Pinpoint the cell where the given text exists, returning its [X, Y] midpoint coordinate. 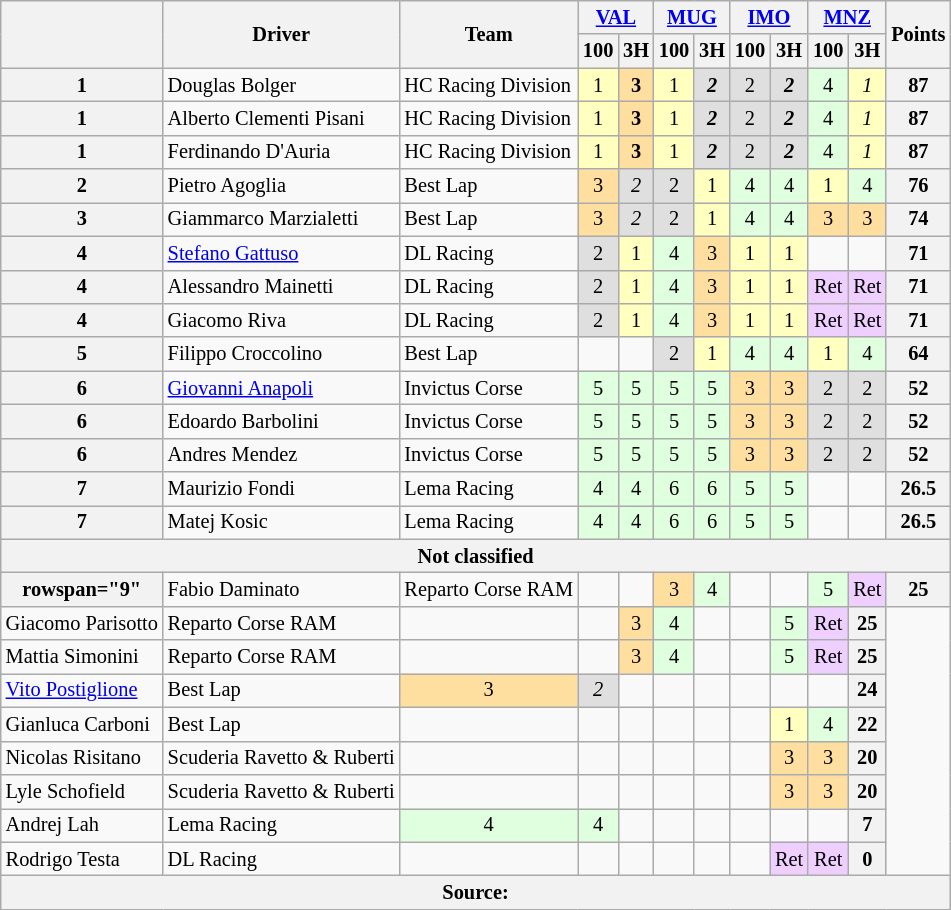
76 [918, 186]
Giammarco Marzialetti [282, 219]
Ferdinando D'Auria [282, 152]
Lyle Schofield [82, 791]
Pietro Agoglia [282, 186]
rowspan="9" [82, 589]
Giacomo Riva [282, 320]
IMO [769, 17]
Andrej Lah [82, 825]
Points [918, 34]
74 [918, 219]
Giacomo Parisotto [82, 623]
Mattia Simonini [82, 657]
Fabio Daminato [282, 589]
Stefano Gattuso [282, 253]
22 [867, 724]
Giovanni Anapoli [282, 388]
Alessandro Mainetti [282, 287]
Matej Kosic [282, 522]
Nicolas Risitano [82, 758]
24 [867, 690]
Alberto Clementi Pisani [282, 118]
Filippo Croccolino [282, 354]
Andres Mendez [282, 455]
0 [867, 859]
Team [488, 34]
Vito Postiglione [82, 690]
Source: [476, 892]
Edoardo Barbolini [282, 421]
Not classified [476, 556]
VAL [616, 17]
64 [918, 354]
MNZ [847, 17]
Douglas Bolger [282, 85]
Gianluca Carboni [82, 724]
Driver [282, 34]
Rodrigo Testa [82, 859]
MUG [692, 17]
Maurizio Fondi [282, 489]
